Locate the cell with the specified text and output its [x, y] center coordinate. 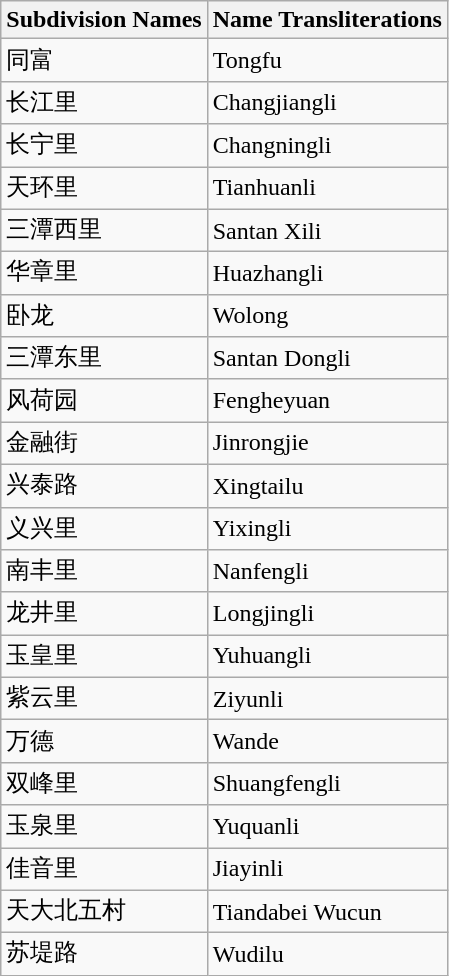
苏堤路 [104, 954]
三潭东里 [104, 358]
Subdivision Names [104, 20]
佳音里 [104, 870]
华章里 [104, 274]
Santan Xili [327, 230]
Tianhuanli [327, 188]
兴泰路 [104, 486]
金融街 [104, 444]
Ziyunli [327, 698]
龙井里 [104, 614]
Wolong [327, 316]
万德 [104, 742]
长宁里 [104, 146]
Jiayinli [327, 870]
南丰里 [104, 572]
Jinrongjie [327, 444]
Longjingli [327, 614]
三潭西里 [104, 230]
玉泉里 [104, 826]
义兴里 [104, 528]
Nanfengli [327, 572]
天大北五村 [104, 912]
Wande [327, 742]
Santan Dongli [327, 358]
长江里 [104, 102]
Yixingli [327, 528]
天环里 [104, 188]
Shuangfengli [327, 784]
双峰里 [104, 784]
紫云里 [104, 698]
同富 [104, 60]
Huazhangli [327, 274]
Yuhuangli [327, 656]
Xingtailu [327, 486]
Tiandabei Wucun [327, 912]
风荷园 [104, 400]
Yuquanli [327, 826]
玉皇里 [104, 656]
Name Transliterations [327, 20]
卧龙 [104, 316]
Changningli [327, 146]
Tongfu [327, 60]
Wudilu [327, 954]
Fengheyuan [327, 400]
Changjiangli [327, 102]
